Return [X, Y] of the center of cell containing provided text 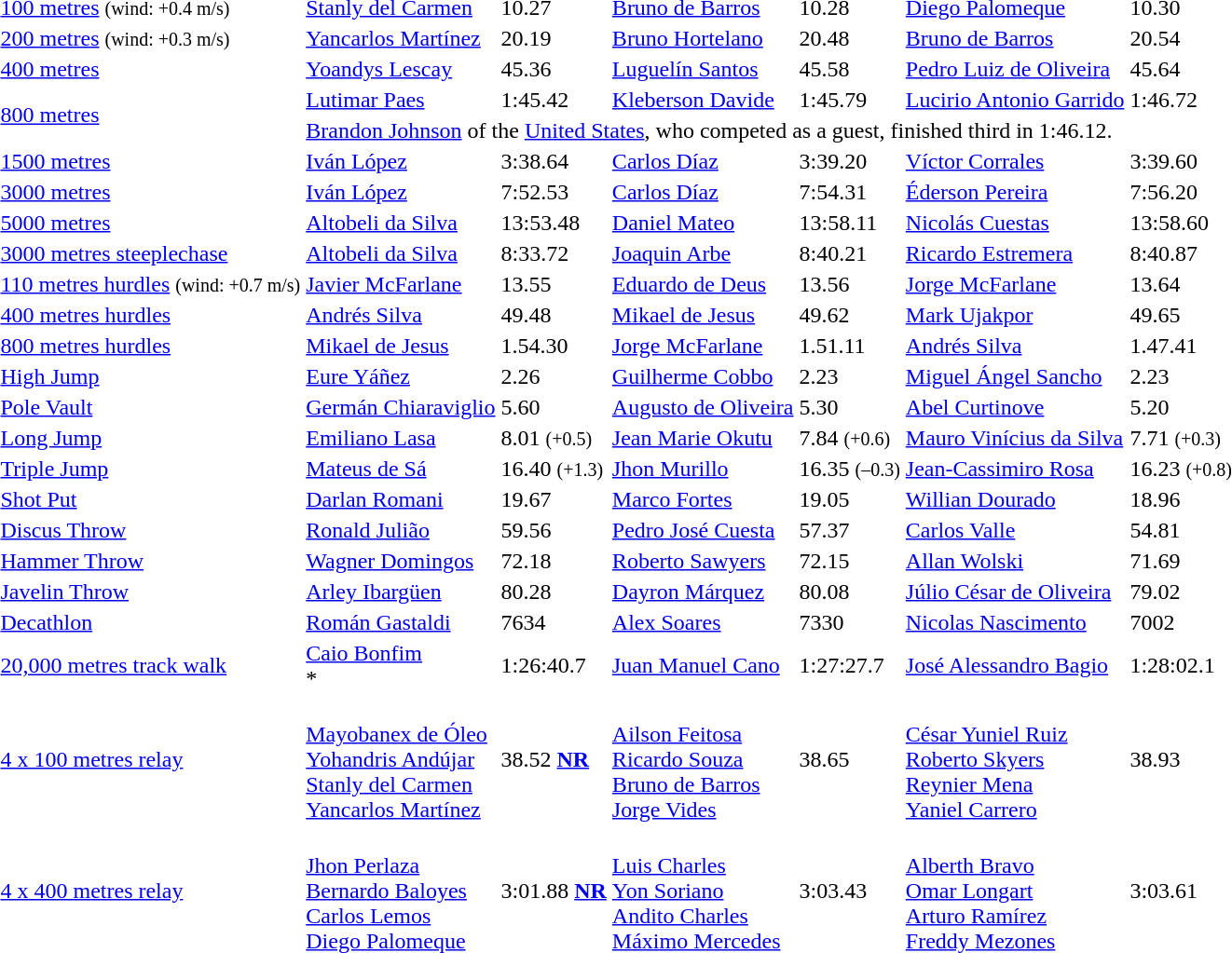
Eduardo de Deus [703, 284]
César Yuniel RuizRoberto SkyersReynier MenaYaniel Carrero [1015, 759]
20.48 [850, 38]
13:53.48 [554, 223]
1.51.11 [850, 346]
5.30 [850, 407]
Arley Ibargüen [401, 592]
7.84 (+0.6) [850, 438]
Lucirio Antonio Garrido [1015, 100]
38.52 NR [554, 759]
8:33.72 [554, 253]
19.05 [850, 499]
Miguel Ángel Sancho [1015, 376]
49.48 [554, 315]
Augusto de Oliveira [703, 407]
Víctor Corrales [1015, 161]
45.58 [850, 69]
Júlio César de Oliveira [1015, 592]
8:40.21 [850, 253]
13.55 [554, 284]
1:45.42 [554, 100]
80.08 [850, 592]
Nicolas Nascimento [1015, 622]
Bruno Hortelano [703, 38]
2.26 [554, 376]
7:54.31 [850, 192]
Ronald Julião [401, 530]
Jhon Murillo [703, 469]
Dayron Márquez [703, 592]
Lutimar Paes [401, 100]
Alex Soares [703, 622]
1:45.79 [850, 100]
3:38.64 [554, 161]
80.28 [554, 592]
45.36 [554, 69]
Luguelín Santos [703, 69]
Daniel Mateo [703, 223]
49.62 [850, 315]
Willian Dourado [1015, 499]
Mayobanex de ÓleoYohandris AndújarStanly del CarmenYancarlos Martínez [401, 759]
Pedro José Cuesta [703, 530]
72.18 [554, 561]
5.60 [554, 407]
1:26:40.7 [554, 665]
Éderson Pereira [1015, 192]
7:52.53 [554, 192]
59.56 [554, 530]
13.56 [850, 284]
Eure Yáñez [401, 376]
Mateus de Sá [401, 469]
Jean Marie Okutu [703, 438]
19.67 [554, 499]
Mark Ujakpor [1015, 315]
20.19 [554, 38]
16.35 (–0.3) [850, 469]
8.01 (+0.5) [554, 438]
Juan Manuel Cano [703, 665]
Pedro Luiz de Oliveira [1015, 69]
7634 [554, 622]
Mauro Vinícius da Silva [1015, 438]
José Alessandro Bagio [1015, 665]
1:27:27.7 [850, 665]
Allan Wolski [1015, 561]
Joaquin Arbe [703, 253]
Román Gastaldi [401, 622]
13:58.11 [850, 223]
Yoandys Lescay [401, 69]
1.54.30 [554, 346]
Kleberson Davide [703, 100]
57.37 [850, 530]
3:39.20 [850, 161]
Roberto Sawyers [703, 561]
Caio Bonfim * [401, 665]
Bruno de Barros [1015, 38]
Nicolás Cuestas [1015, 223]
Germán Chiaraviglio [401, 407]
Emiliano Lasa [401, 438]
38.65 [850, 759]
Carlos Valle [1015, 530]
16.40 (+1.3) [554, 469]
72.15 [850, 561]
Abel Curtinove [1015, 407]
Ricardo Estremera [1015, 253]
Wagner Domingos [401, 561]
7330 [850, 622]
Guilherme Cobbo [703, 376]
Yancarlos Martínez [401, 38]
2.23 [850, 376]
Ailson FeitosaRicardo SouzaBruno de BarrosJorge Vides [703, 759]
Marco Fortes [703, 499]
Jean-Cassimiro Rosa [1015, 469]
Javier McFarlane [401, 284]
Darlan Romani [401, 499]
